Capture the cell that displays the provided text and extract its (x, y) central coordinate. 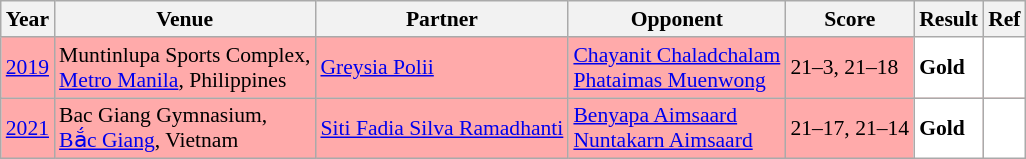
21–3, 21–18 (850, 68)
Score (850, 19)
Result (948, 19)
Bac Giang Gymnasium,Bắc Giang, Vietnam (184, 128)
Siti Fadia Silva Ramadhanti (442, 128)
Ref (1004, 19)
2021 (28, 128)
Partner (442, 19)
Opponent (676, 19)
Year (28, 19)
Benyapa Aimsaard Nuntakarn Aimsaard (676, 128)
Greysia Polii (442, 68)
Venue (184, 19)
21–17, 21–14 (850, 128)
2019 (28, 68)
Chayanit Chaladchalam Phataimas Muenwong (676, 68)
Muntinlupa Sports Complex,Metro Manila, Philippines (184, 68)
